Identify which cell holds the provided text, then report its (X, Y) central coordinate. 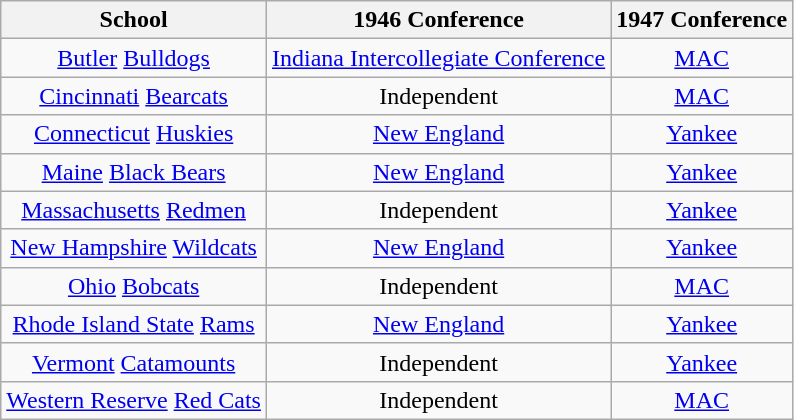
Indiana Intercollegiate Conference (438, 58)
Butler Bulldogs (134, 58)
New Hampshire Wildcats (134, 248)
Vermont Catamounts (134, 362)
Maine Black Bears (134, 172)
Ohio Bobcats (134, 286)
Cincinnati Bearcats (134, 96)
Connecticut Huskies (134, 134)
Massachusetts Redmen (134, 210)
School (134, 20)
Western Reserve Red Cats (134, 400)
1946 Conference (438, 20)
1947 Conference (702, 20)
Rhode Island State Rams (134, 324)
